From the cell containing the given text, extract its center point as (X, Y) coordinate. 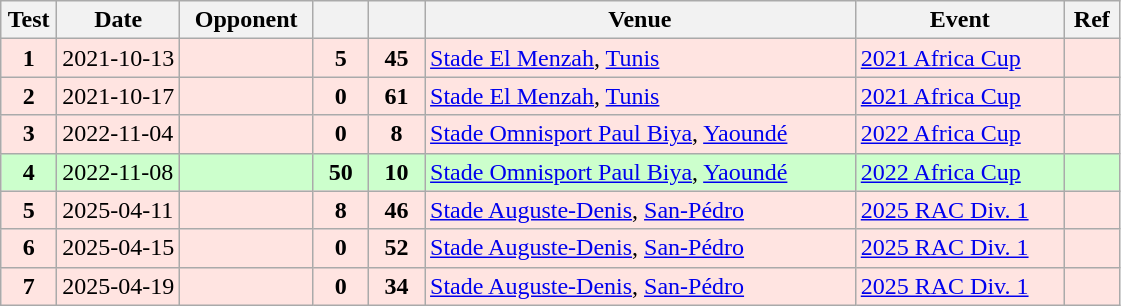
2021-10-17 (118, 96)
52 (397, 248)
1 (29, 58)
46 (397, 210)
50 (341, 172)
Opponent (246, 20)
10 (397, 172)
61 (397, 96)
2 (29, 96)
Ref (1092, 20)
2021-10-13 (118, 58)
Date (118, 20)
2025-04-11 (118, 210)
2022-11-08 (118, 172)
2025-04-19 (118, 286)
2025-04-15 (118, 248)
Event (960, 20)
34 (397, 286)
2022-11-04 (118, 134)
3 (29, 134)
Test (29, 20)
7 (29, 286)
45 (397, 58)
4 (29, 172)
6 (29, 248)
Venue (640, 20)
